Pinpoint the cell where the given text exists, returning its [X, Y] midpoint coordinate. 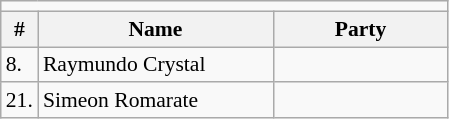
8. [20, 65]
Raymundo Crystal [156, 65]
# [20, 29]
Party [360, 29]
Simeon Romarate [156, 101]
Name [156, 29]
21. [20, 101]
